Determine the (X, Y) coordinate at the center of the cell enclosing the given text.  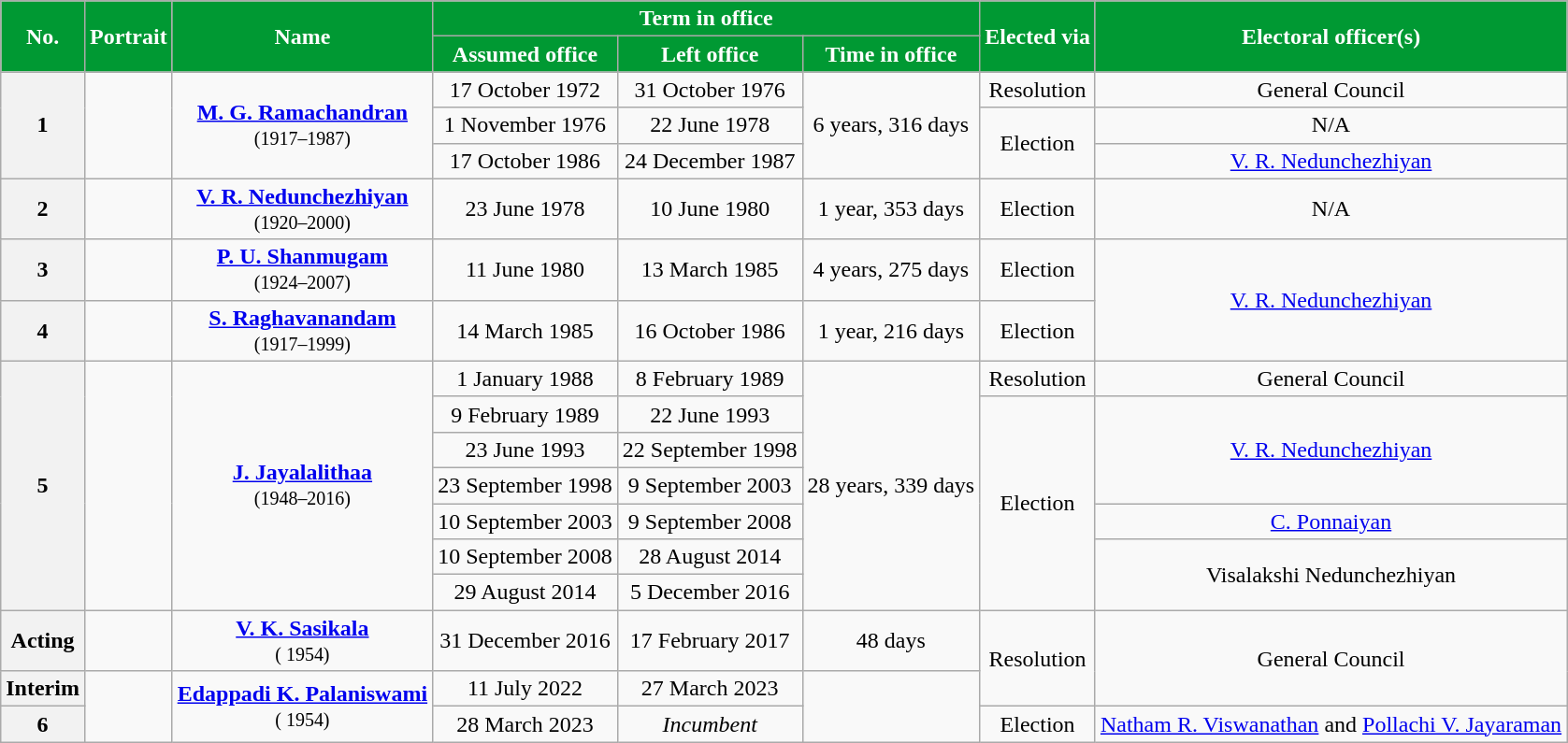
Elected via (1038, 36)
11 June 1980 (525, 269)
27 March 2023 (710, 689)
31 October 1976 (710, 90)
48 days (891, 641)
1 year, 216 days (891, 331)
Assumed office (525, 54)
V. K. Sasikala( 1954) (302, 641)
23 September 1998 (525, 485)
J. Jayalalithaa(1948–2016) (302, 485)
1 year, 353 days (891, 209)
Incumbent (710, 724)
6 (43, 724)
Name (302, 36)
16 October 1986 (710, 331)
Acting (43, 641)
Time in office (891, 54)
23 June 1993 (525, 450)
10 September 2003 (525, 521)
11 July 2022 (525, 689)
28 August 2014 (710, 557)
23 June 1978 (525, 209)
1 November 1976 (525, 125)
28 years, 339 days (891, 485)
3 (43, 269)
Left office (710, 54)
17 February 2017 (710, 641)
Interim (43, 689)
8 February 1989 (710, 379)
29 August 2014 (525, 593)
No. (43, 36)
9 September 2003 (710, 485)
17 October 1972 (525, 90)
Edappadi K. Palaniswami( 1954) (302, 707)
28 March 2023 (525, 724)
4 (43, 331)
6 years, 316 days (891, 125)
Electoral officer(s) (1331, 36)
Term in office (707, 19)
Visalakshi Nedunchezhiyan (1331, 575)
31 December 2016 (525, 641)
13 March 1985 (710, 269)
9 February 1989 (525, 414)
1 January 1988 (525, 379)
22 September 1998 (710, 450)
24 December 1987 (710, 161)
4 years, 275 days (891, 269)
P. U. Shanmugam(1924–2007) (302, 269)
10 September 2008 (525, 557)
22 June 1978 (710, 125)
5 December 2016 (710, 593)
14 March 1985 (525, 331)
2 (43, 209)
M. G. Ramachandran(1917–1987) (302, 125)
9 September 2008 (710, 521)
5 (43, 485)
V. R. Nedunchezhiyan(1920–2000) (302, 209)
C. Ponnaiyan (1331, 521)
S. Raghavanandam(1917–1999) (302, 331)
10 June 1980 (710, 209)
17 October 1986 (525, 161)
Natham R. Viswanathan and Pollachi V. Jayaraman (1331, 724)
Portrait (128, 36)
22 June 1993 (710, 414)
1 (43, 125)
